Search for the cell housing the specified text and yield its (X, Y) center coordinate. 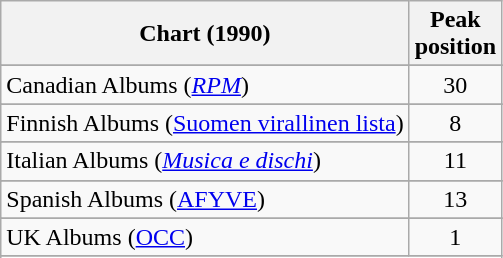
Canadian Albums (RPM) (205, 85)
Finnish Albums (Suomen virallinen lista) (205, 123)
8 (455, 123)
Spanish Albums (AFYVE) (205, 199)
30 (455, 85)
11 (455, 161)
1 (455, 237)
Chart (1990) (205, 34)
UK Albums (OCC) (205, 237)
13 (455, 199)
Peakposition (455, 34)
Italian Albums (Musica e dischi) (205, 161)
